Provide the [X, Y] coordinate of the cell's center where the given text is located.  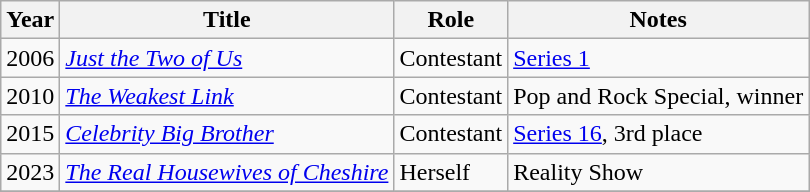
Reality Show [658, 172]
2010 [30, 96]
Pop and Rock Special, winner [658, 96]
The Weakest Link [227, 96]
The Real Housewives of Cheshire [227, 172]
2023 [30, 172]
Series 1 [658, 58]
Herself [451, 172]
Celebrity Big Brother [227, 134]
Role [451, 20]
Just the Two of Us [227, 58]
Year [30, 20]
Title [227, 20]
Notes [658, 20]
2006 [30, 58]
2015 [30, 134]
Series 16, 3rd place [658, 134]
